Scan for the cell matching the given text and deliver its (x, y) coordinate at center. 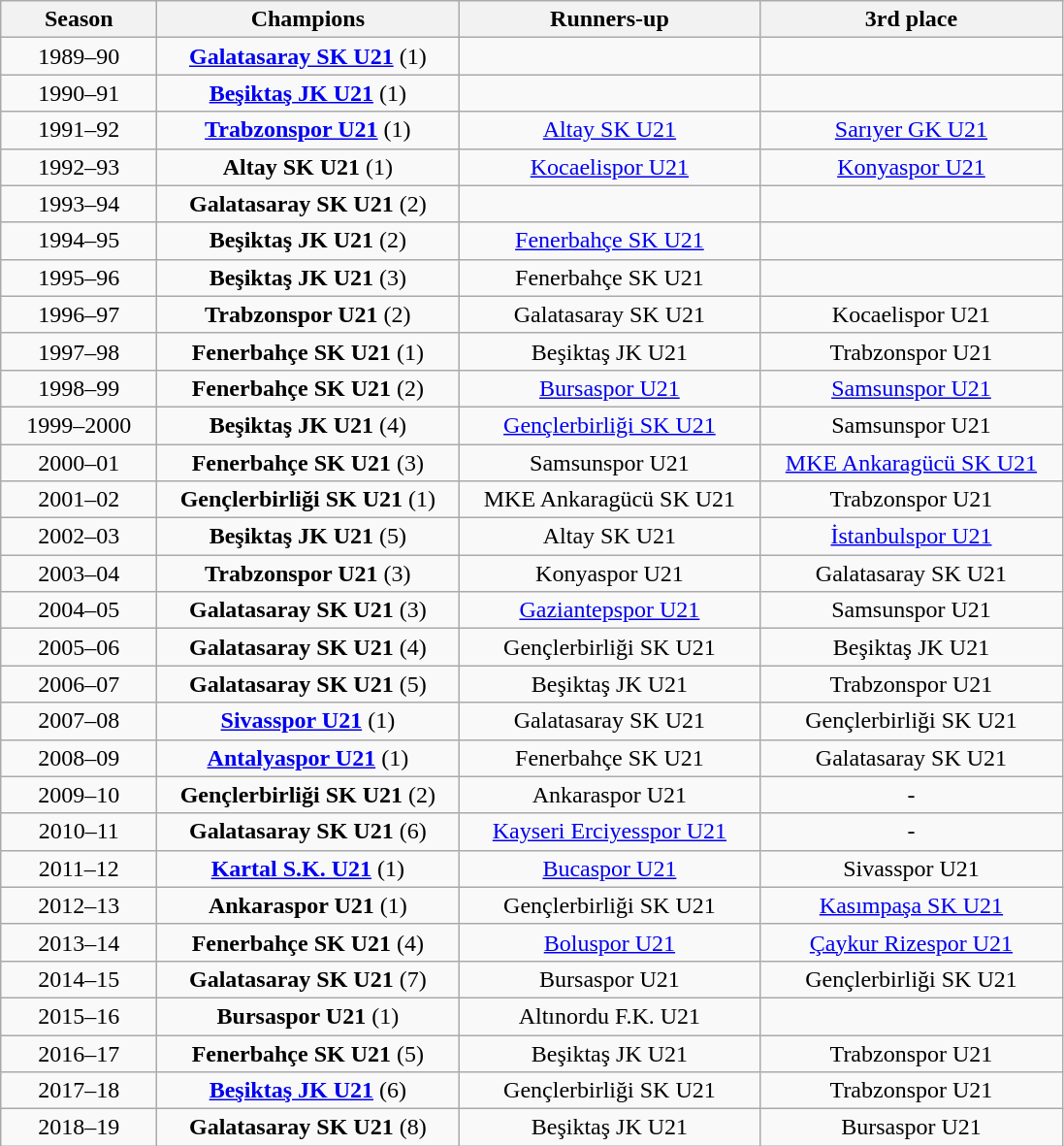
Kayseri Erciyesspor U21 (609, 832)
Season (80, 19)
Beşiktaş JK U21 (5) (308, 537)
Altay SK U21 (1) (308, 167)
1999–2000 (80, 425)
2005–06 (80, 647)
Sarıyer GK U21 (912, 130)
Kasımpaşa SK U21 (912, 905)
Fenerbahçe SK U21 (3) (308, 463)
Trabzonspor U21 (2) (308, 314)
1996–97 (80, 314)
Beşiktaş JK U21 (1) (308, 93)
3rd place (912, 19)
1995–96 (80, 278)
Ankaraspor U21 (609, 795)
Galatasaray SK U21 (8) (308, 1128)
2003–04 (80, 573)
2007–08 (80, 721)
1994–95 (80, 241)
Beşiktaş JK U21 (4) (308, 425)
İstanbulspor U21 (912, 537)
Galatasaray SK U21 (1) (308, 56)
Altınordu F.K. U21 (609, 1016)
2000–01 (80, 463)
Galatasaray SK U21 (6) (308, 832)
Kartal S.K. U21 (1) (308, 868)
Galatasaray SK U21 (4) (308, 647)
Trabzonspor U21 (3) (308, 573)
1993–94 (80, 204)
Bursaspor U21 (1) (308, 1016)
Galatasaray SK U21 (7) (308, 979)
2011–12 (80, 868)
Galatasaray SK U21 (3) (308, 610)
Gaziantepspor U21 (609, 610)
Gençlerbirliği SK U21 (2) (308, 795)
2009–10 (80, 795)
Fenerbahçe SK U21 (4) (308, 942)
2018–19 (80, 1128)
2004–05 (80, 610)
Antalyaspor U21 (1) (308, 758)
Gençlerbirliği SK U21 (1) (308, 500)
Trabzonspor U21 (1) (308, 130)
1990–91 (80, 93)
Runners-up (609, 19)
1992–93 (80, 167)
Champions (308, 19)
2001–02 (80, 500)
2013–14 (80, 942)
Fenerbahçe SK U21 (5) (308, 1053)
1991–92 (80, 130)
Ankaraspor U21 (1) (308, 905)
Sivasspor U21 (912, 868)
2012–13 (80, 905)
Galatasaray SK U21 (2) (308, 204)
Fenerbahçe SK U21 (1) (308, 351)
Bucaspor U21 (609, 868)
2015–16 (80, 1016)
Beşiktaş JK U21 (3) (308, 278)
2006–07 (80, 684)
Galatasaray SK U21 (5) (308, 684)
2016–17 (80, 1053)
2014–15 (80, 979)
2008–09 (80, 758)
2017–18 (80, 1091)
Çaykur Rizespor U21 (912, 942)
Beşiktaş JK U21 (6) (308, 1091)
1998–99 (80, 388)
1997–98 (80, 351)
Sivasspor U21 (1) (308, 721)
Fenerbahçe SK U21 (2) (308, 388)
1989–90 (80, 56)
Boluspor U21 (609, 942)
2010–11 (80, 832)
2002–03 (80, 537)
Beşiktaş JK U21 (2) (308, 241)
